Scan for the cell matching the given text and deliver its [X, Y] coordinate at center. 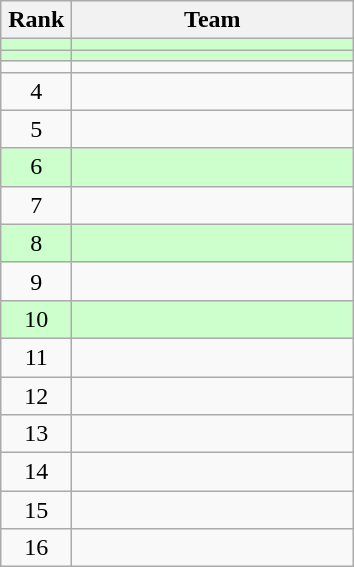
11 [36, 357]
Rank [36, 20]
5 [36, 129]
8 [36, 243]
12 [36, 395]
4 [36, 91]
13 [36, 434]
7 [36, 205]
9 [36, 281]
16 [36, 548]
Team [212, 20]
15 [36, 510]
14 [36, 472]
6 [36, 167]
10 [36, 319]
